Find where the given text appears and provide that cell's center as [x, y] coordinate. 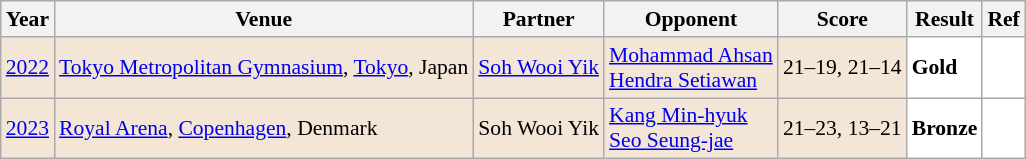
Score [842, 19]
Bronze [945, 128]
Ref [1003, 19]
2023 [28, 128]
Opponent [691, 19]
Royal Arena, Copenhagen, Denmark [264, 128]
Year [28, 19]
Partner [538, 19]
21–23, 13–21 [842, 128]
Gold [945, 68]
2022 [28, 68]
Tokyo Metropolitan Gymnasium, Tokyo, Japan [264, 68]
Mohammad Ahsan Hendra Setiawan [691, 68]
Result [945, 19]
21–19, 21–14 [842, 68]
Kang Min-hyuk Seo Seung-jae [691, 128]
Venue [264, 19]
